Pinpoint the cell where the given text exists, returning its [X, Y] midpoint coordinate. 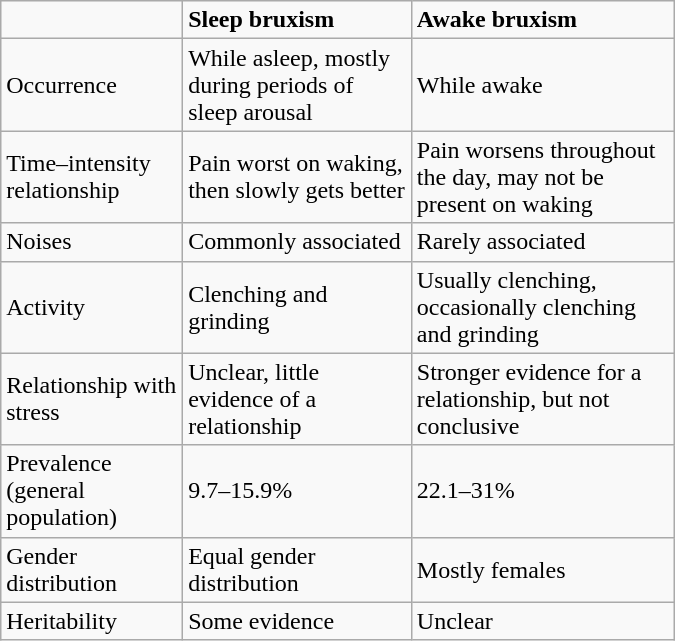
Awake bruxism [542, 20]
Time–intensity relationship [92, 177]
9.7–15.9% [298, 491]
Rarely associated [542, 242]
While awake [542, 85]
Sleep bruxism [298, 20]
Some evidence [298, 621]
Occurrence [92, 85]
Equal gender distribution [298, 570]
Stronger evidence for a relationship, but not conclusive [542, 399]
Mostly females [542, 570]
Pain worst on waking, then slowly gets better [298, 177]
Commonly associated [298, 242]
Usually clenching, occasionally clenching and grinding [542, 307]
Relationship with stress [92, 399]
Activity [92, 307]
Gender distribution [92, 570]
Pain worsens throughout the day, may not be present on waking [542, 177]
Clenching and grinding [298, 307]
While asleep, mostly during periods of sleep arousal [298, 85]
Noises [92, 242]
Heritability [92, 621]
Prevalence (general population) [92, 491]
22.1–31% [542, 491]
Unclear [542, 621]
Unclear, little evidence of a relationship [298, 399]
